Extract the [X, Y] coordinate from the center of the cell holding the provided text.  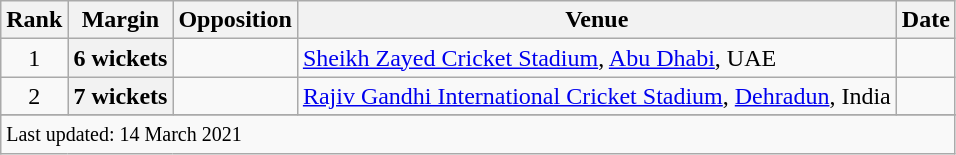
Rajiv Gandhi International Cricket Stadium, Dehradun, India [596, 96]
2 [34, 96]
Sheikh Zayed Cricket Stadium, Abu Dhabi, UAE [596, 58]
1 [34, 58]
Last updated: 14 March 2021 [478, 134]
Opposition [235, 20]
Venue [596, 20]
Rank [34, 20]
Margin [120, 20]
Date [926, 20]
7 wickets [120, 96]
6 wickets [120, 58]
